From the cell containing the given text, extract its center point as [x, y] coordinate. 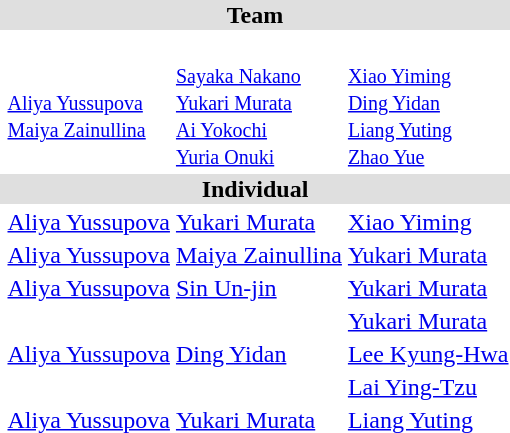
Sin Un-jin [258, 288]
Maiya Zainullina [258, 255]
Xiao Yiming [428, 222]
Aliya YussupovaMaiya Zainullina [88, 102]
Lai Ying-Tzu [428, 387]
Sayaka NakanoYukari MurataAi YokochiYuria Onuki [258, 102]
Ding Yidan [258, 354]
Lee Kyung-Hwa [428, 354]
Team [255, 15]
Individual [255, 189]
Xiao YimingDing YidanLiang YutingZhao Yue [428, 102]
